Pinpoint the cell where the given text exists, returning its [X, Y] midpoint coordinate. 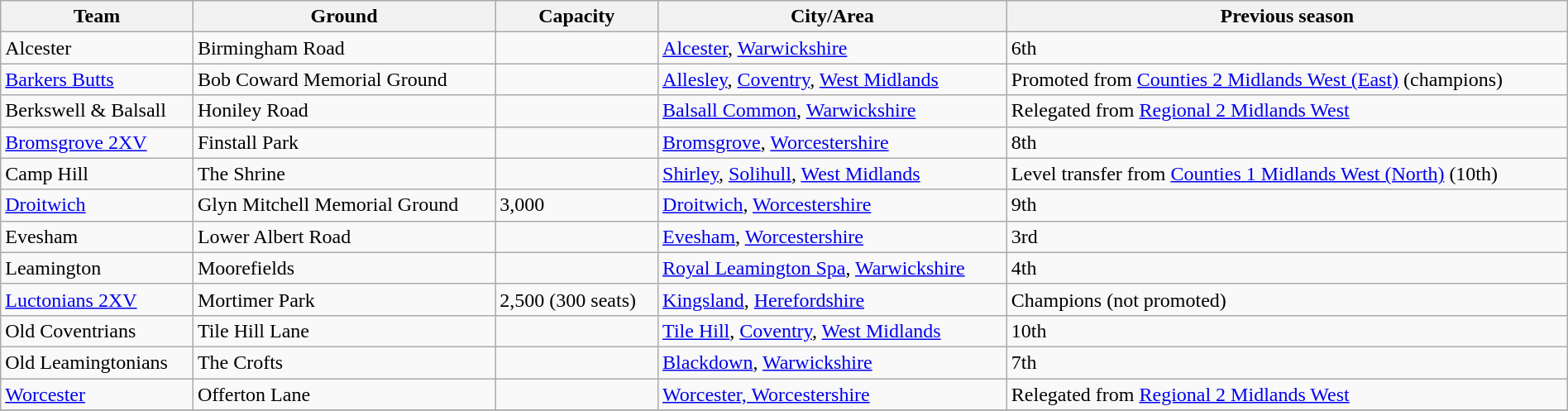
Camp Hill [98, 174]
Alcester [98, 48]
Balsall Common, Warwickshire [833, 111]
Shirley, Solihull, West Midlands [833, 174]
Glyn Mitchell Memorial Ground [344, 205]
2,500 (300 seats) [577, 299]
Droitwich [98, 205]
Moorefields [344, 268]
Bromsgrove 2XV [98, 142]
Blackdown, Warwickshire [833, 362]
4th [1287, 268]
City/Area [833, 17]
Barkers Butts [98, 79]
Old Leamingtonians [98, 362]
Finstall Park [344, 142]
8th [1287, 142]
3rd [1287, 237]
Worcester, Worcestershire [833, 394]
Champions (not promoted) [1287, 299]
Royal Leamington Spa, Warwickshire [833, 268]
Alcester, Warwickshire [833, 48]
Worcester [98, 394]
Allesley, Coventry, West Midlands [833, 79]
Capacity [577, 17]
Birmingham Road [344, 48]
Luctonians 2XV [98, 299]
Promoted from Counties 2 Midlands West (East) (champions) [1287, 79]
Lower Albert Road [344, 237]
3,000 [577, 205]
Honiley Road [344, 111]
7th [1287, 362]
Berkswell & Balsall [98, 111]
The Crofts [344, 362]
Bromsgrove, Worcestershire [833, 142]
10th [1287, 331]
Tile Hill Lane [344, 331]
Previous season [1287, 17]
Team [98, 17]
Old Coventrians [98, 331]
Evesham [98, 237]
Offerton Lane [344, 394]
Droitwich, Worcestershire [833, 205]
Kingsland, Herefordshire [833, 299]
6th [1287, 48]
Tile Hill, Coventry, West Midlands [833, 331]
Mortimer Park [344, 299]
Leamington [98, 268]
Evesham, Worcestershire [833, 237]
Ground [344, 17]
Level transfer from Counties 1 Midlands West (North) (10th) [1287, 174]
The Shrine [344, 174]
Bob Coward Memorial Ground [344, 79]
9th [1287, 205]
